Search for the cell housing the specified text and yield its [x, y] center coordinate. 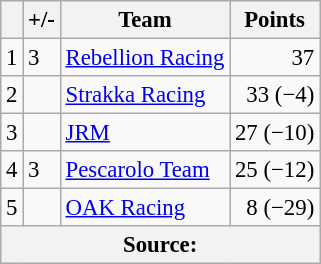
4 [12, 170]
5 [12, 208]
Source: [160, 245]
Points [275, 20]
JRM [144, 133]
Team [144, 20]
27 (−10) [275, 133]
Strakka Racing [144, 95]
1 [12, 58]
25 (−12) [275, 170]
OAK Racing [144, 208]
Rebellion Racing [144, 58]
2 [12, 95]
8 (−29) [275, 208]
33 (−4) [275, 95]
+/- [42, 20]
Pescarolo Team [144, 170]
37 [275, 58]
